Determine the (X, Y) coordinate at the center of the cell enclosing the given text.  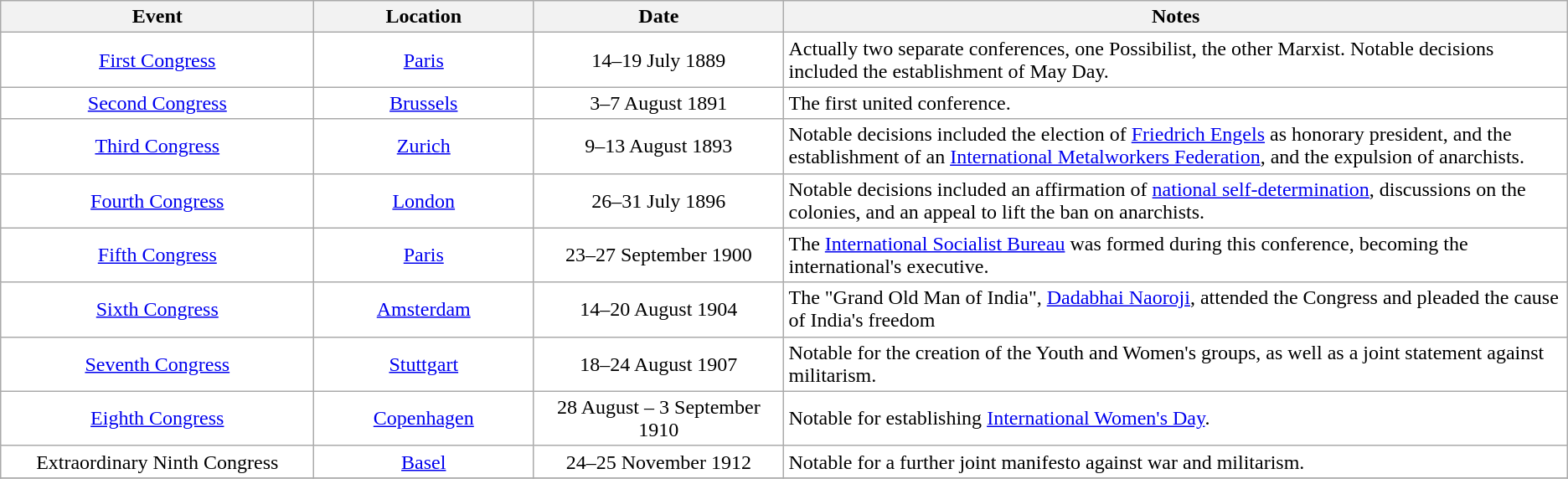
Extraordinary Ninth Congress (157, 461)
Stuttgart (424, 363)
London (424, 201)
3–7 August 1891 (658, 103)
The International Socialist Bureau was formed during this conference, becoming the international's executive. (1176, 255)
Notable for establishing International Women's Day. (1176, 419)
Actually two separate conferences, one Possibilist, the other Marxist. Notable decisions included the establishment of May Day. (1176, 60)
18–24 August 1907 (658, 363)
Notable for the creation of the Youth and Women's groups, as well as a joint statement against militarism. (1176, 363)
Fifth Congress (157, 255)
Zurich (424, 146)
Event (157, 17)
Brussels (424, 103)
Location (424, 17)
Second Congress (157, 103)
Notable decisions included an affirmation of national self-determination, discussions on the colonies, and an appeal to lift the ban on anarchists. (1176, 201)
Notes (1176, 17)
Basel (424, 461)
The first united conference. (1176, 103)
24–25 November 1912 (658, 461)
Copenhagen (424, 419)
Amsterdam (424, 310)
Notable for a further joint manifesto against war and militarism. (1176, 461)
Fourth Congress (157, 201)
9–13 August 1893 (658, 146)
Eighth Congress (157, 419)
26–31 July 1896 (658, 201)
28 August – 3 September 1910 (658, 419)
First Congress (157, 60)
14–19 July 1889 (658, 60)
The "Grand Old Man of India", Dadabhai Naoroji, attended the Congress and pleaded the cause of India's freedom (1176, 310)
14–20 August 1904 (658, 310)
Seventh Congress (157, 363)
Date (658, 17)
Third Congress (157, 146)
Sixth Congress (157, 310)
23–27 September 1900 (658, 255)
